Provide the [x, y] coordinate of the cell's center where the given text is located.  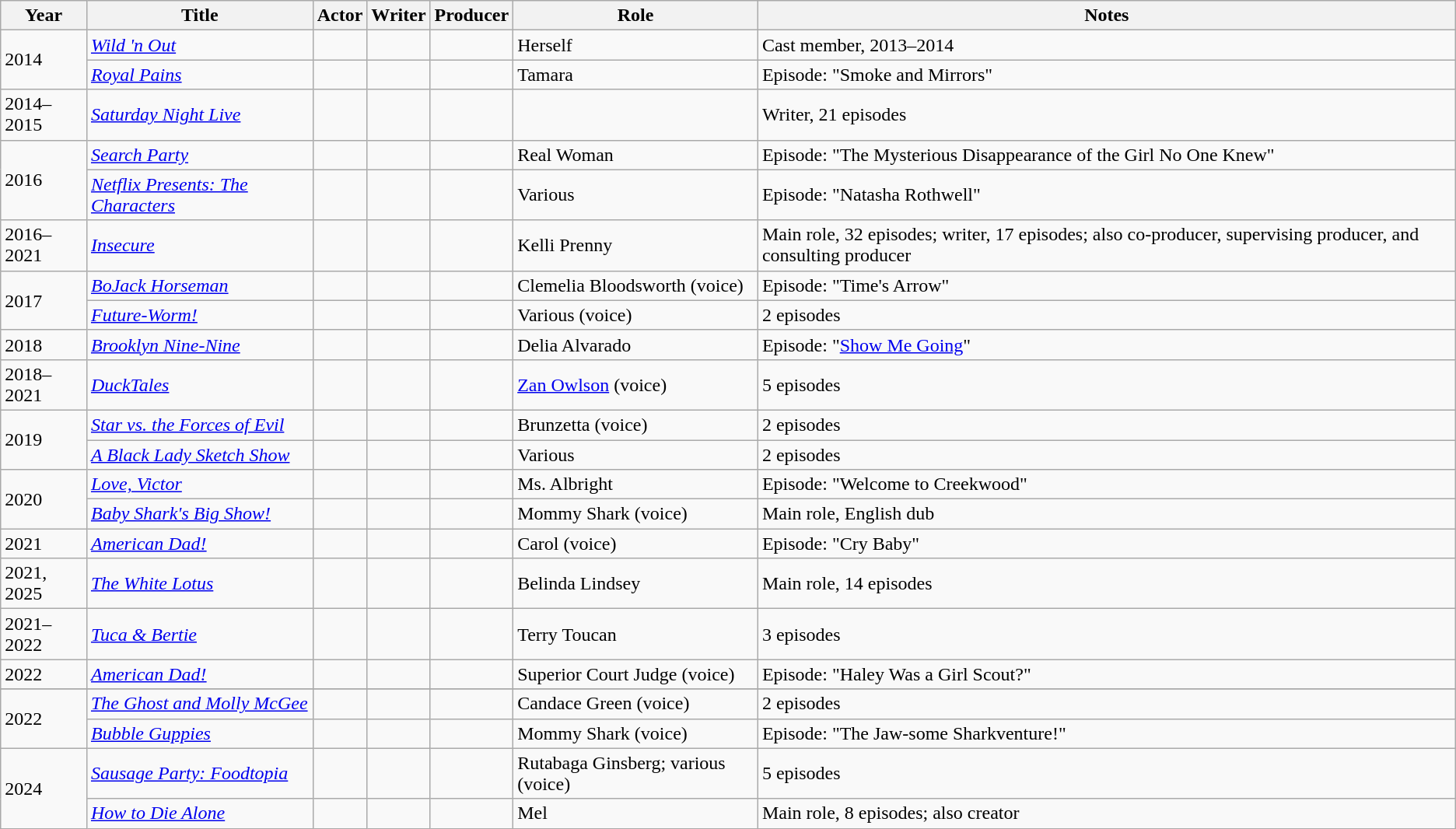
Love, Victor [199, 484]
2014 [44, 60]
2019 [44, 439]
Title [199, 16]
Ms. Albright [636, 484]
Saturday Night Live [199, 115]
2024 [44, 789]
Rutabaga Ginsberg; various (voice) [636, 773]
Royal Pains [199, 75]
Brunzetta (voice) [636, 425]
A Black Lady Sketch Show [199, 455]
2018 [44, 345]
Baby Shark's Big Show! [199, 514]
Bubble Guppies [199, 733]
Episode: "The Jaw-some Sharkventure!" [1106, 733]
2016–2021 [44, 246]
Writer [398, 16]
Main role, 14 episodes [1106, 583]
Mel [636, 813]
Wild 'n Out [199, 45]
DuckTales [199, 384]
Zan Owlson (voice) [636, 384]
Cast member, 2013–2014 [1106, 45]
Candace Green (voice) [636, 704]
Episode: "Show Me Going" [1106, 345]
Main role, 32 episodes; writer, 17 episodes; also co-producer, supervising producer, and consulting producer [1106, 246]
Various (voice) [636, 315]
Herself [636, 45]
Episode: "Welcome to Creekwood" [1106, 484]
2021 [44, 544]
2020 [44, 499]
The Ghost and Molly McGee [199, 704]
Tamara [636, 75]
Belinda Lindsey [636, 583]
Insecure [199, 246]
Writer, 21 episodes [1106, 115]
3 episodes [1106, 635]
Producer [471, 16]
2021, 2025 [44, 583]
BoJack Horseman [199, 285]
Episode: "Haley Was a Girl Scout?" [1106, 674]
Main role, English dub [1106, 514]
Episode: "Natasha Rothwell" [1106, 194]
2021–2022 [44, 635]
Superior Court Judge (voice) [636, 674]
Episode: "Time's Arrow" [1106, 285]
Terry Toucan [636, 635]
2016 [44, 180]
How to Die Alone [199, 813]
2017 [44, 300]
Episode: "The Mysterious Disappearance of the Girl No One Knew" [1106, 155]
Episode: "Smoke and Mirrors" [1106, 75]
Real Woman [636, 155]
Future-Worm! [199, 315]
Main role, 8 episodes; also creator [1106, 813]
Sausage Party: Foodtopia [199, 773]
2018–2021 [44, 384]
Tuca & Bertie [199, 635]
Kelli Prenny [636, 246]
Notes [1106, 16]
Search Party [199, 155]
The White Lotus [199, 583]
Star vs. the Forces of Evil [199, 425]
Role [636, 16]
Episode: "Cry Baby" [1106, 544]
Delia Alvarado [636, 345]
Year [44, 16]
Brooklyn Nine-Nine [199, 345]
Netflix Presents: The Characters [199, 194]
Clemelia Bloodsworth (voice) [636, 285]
Actor [340, 16]
Carol (voice) [636, 544]
2014–2015 [44, 115]
